Return [x, y] of the center of cell containing provided text 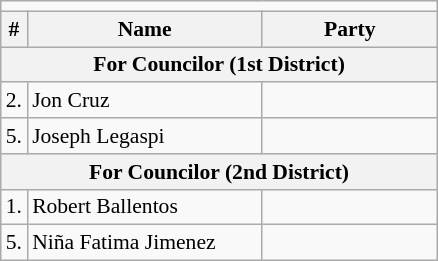
Robert Ballentos [144, 207]
Joseph Legaspi [144, 136]
Party [350, 29]
For Councilor (1st District) [220, 65]
2. [14, 101]
For Councilor (2nd District) [220, 172]
Name [144, 29]
# [14, 29]
Niña Fatima Jimenez [144, 243]
1. [14, 207]
Jon Cruz [144, 101]
